Return [X, Y] of the center of cell containing provided text 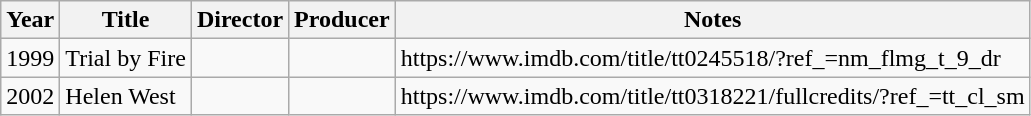
Notes [712, 20]
2002 [30, 96]
1999 [30, 58]
Year [30, 20]
Helen West [126, 96]
Title [126, 20]
https://www.imdb.com/title/tt0318221/fullcredits/?ref_=tt_cl_sm [712, 96]
Producer [342, 20]
https://www.imdb.com/title/tt0245518/?ref_=nm_flmg_t_9_dr [712, 58]
Director [240, 20]
Trial by Fire [126, 58]
